Search for the cell housing the specified text and yield its (X, Y) center coordinate. 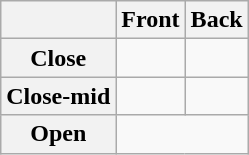
Close (58, 58)
Back (216, 20)
Front (150, 20)
Close-mid (58, 96)
Open (58, 134)
